Locate the cell with the specified text and output its (X, Y) center coordinate. 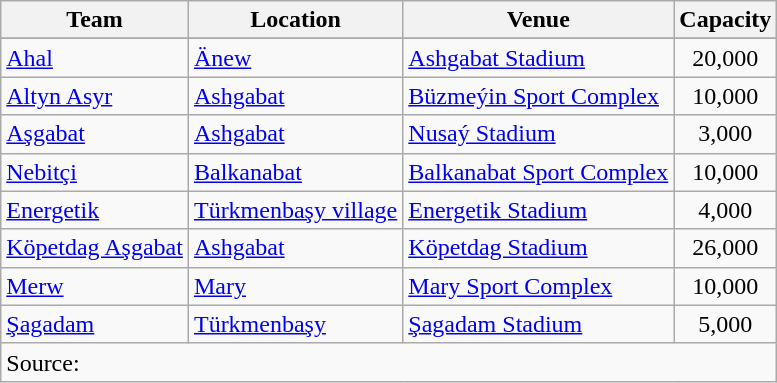
Nebitçi (95, 172)
Nusaý Stadium (538, 134)
Ahal (95, 58)
26,000 (726, 248)
Mary (295, 286)
Şagadam Stadium (538, 324)
Merw (95, 286)
3,000 (726, 134)
Source: (389, 362)
Büzmeýin Sport Complex (538, 96)
Türkmenbaşy village (295, 210)
Energetik Stadium (538, 210)
Türkmenbaşy (295, 324)
Location (295, 20)
Mary Sport Complex (538, 286)
Altyn Asyr (95, 96)
4,000 (726, 210)
5,000 (726, 324)
20,000 (726, 58)
Capacity (726, 20)
Balkanabat (295, 172)
Balkanabat Sport Complex (538, 172)
Energetik (95, 210)
Team (95, 20)
Aşgabat (95, 134)
Venue (538, 20)
Köpetdag Stadium (538, 248)
Ashgabat Stadium (538, 58)
Şagadam (95, 324)
Köpetdag Aşgabat (95, 248)
Änew (295, 58)
